Find where the given text appears and provide that cell's center as (x, y) coordinate. 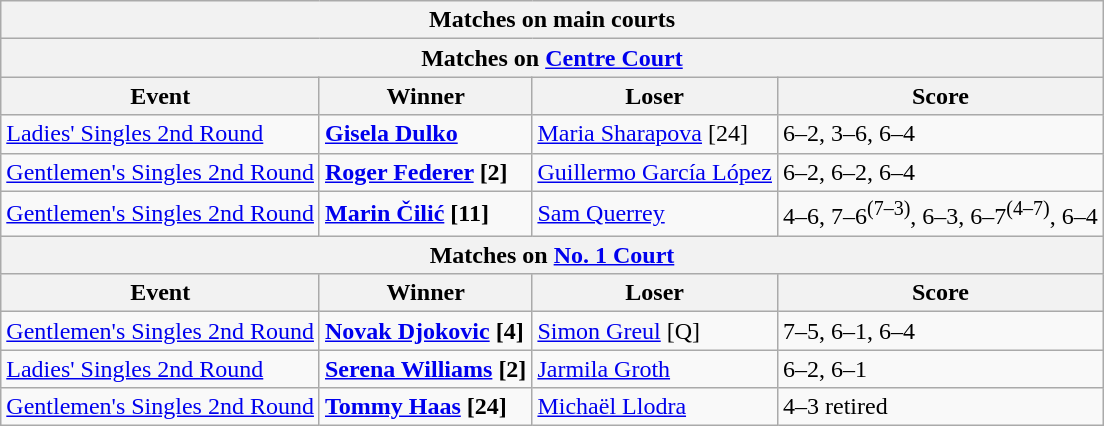
Tommy Haas [24] (425, 407)
6–2, 3–6, 6–4 (941, 134)
Guillermo García López (655, 172)
Gisela Dulko (425, 134)
Michaël Llodra (655, 407)
Matches on No. 1 Court (552, 255)
7–5, 6–1, 6–4 (941, 331)
Matches on main courts (552, 20)
Matches on Centre Court (552, 58)
Sam Querrey (655, 214)
Jarmila Groth (655, 369)
Roger Federer [2] (425, 172)
Simon Greul [Q] (655, 331)
Marin Čilić [11] (425, 214)
Serena Williams [2] (425, 369)
6–2, 6–2, 6–4 (941, 172)
4–6, 7–6(7–3), 6–3, 6–7(4–7), 6–4 (941, 214)
6–2, 6–1 (941, 369)
4–3 retired (941, 407)
Novak Djokovic [4] (425, 331)
Maria Sharapova [24] (655, 134)
